Locate the cell with the specified text and output its (x, y) center coordinate. 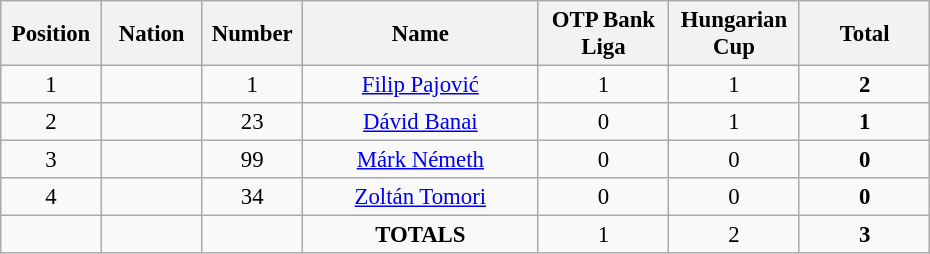
34 (252, 197)
4 (52, 197)
Number (252, 34)
Zoltán Tomori (421, 197)
Dávid Banai (421, 122)
Hungarian Cup (734, 34)
Total (864, 34)
Márk Németh (421, 160)
Name (421, 34)
Nation (152, 34)
Filip Pajović (421, 85)
TOTALS (421, 235)
Position (52, 34)
OTP Bank Liga (604, 34)
99 (252, 160)
23 (252, 122)
